Pinpoint the cell where the given text exists, returning its [X, Y] midpoint coordinate. 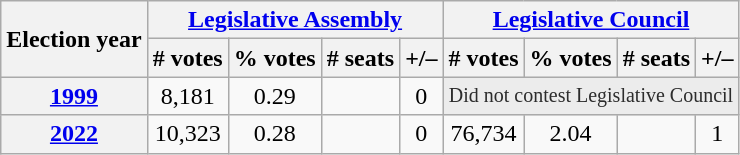
Did not contest Legislative Council [591, 96]
2022 [74, 134]
0.29 [274, 96]
2.04 [570, 134]
Legislative Assembly [295, 20]
8,181 [188, 96]
76,734 [484, 134]
Legislative Council [591, 20]
10,323 [188, 134]
1 [718, 134]
Election year [74, 39]
1999 [74, 96]
0.28 [274, 134]
